Detect which cell encompasses the target text, then output its (X, Y) center coordinate. 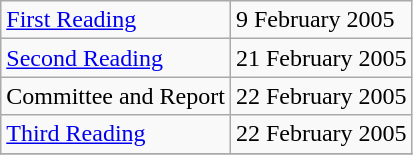
First Reading (116, 20)
21 February 2005 (321, 58)
Third Reading (116, 134)
9 February 2005 (321, 20)
Committee and Report (116, 96)
Second Reading (116, 58)
